Determine the (x, y) coordinate at the center of the cell enclosing the given text.  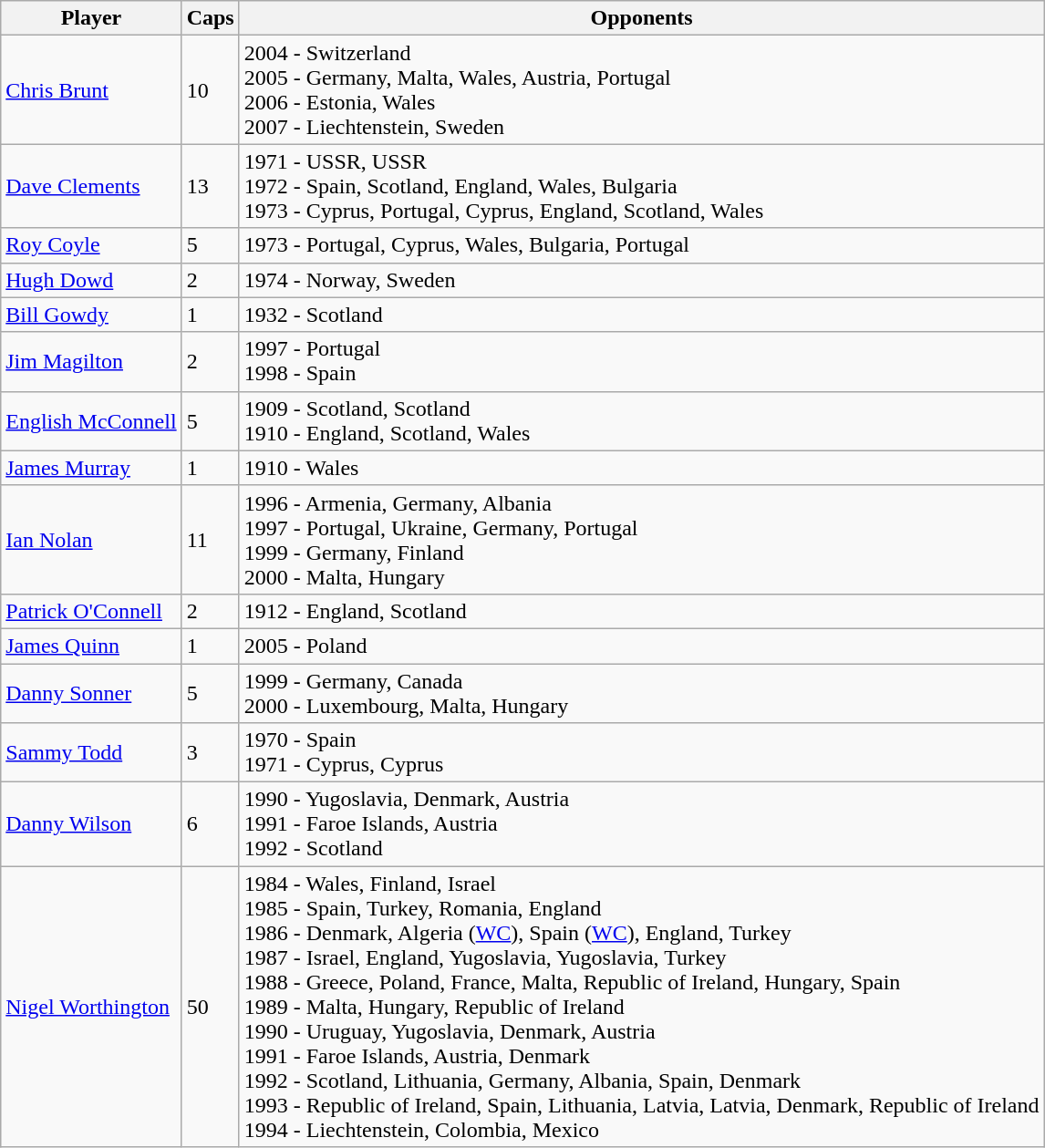
James Murray (91, 468)
13 (210, 186)
Danny Sonner (91, 693)
Opponents (642, 18)
50 (210, 1007)
1996 - Armenia, Germany, Albania1997 - Portugal, Ukraine, Germany, Portugal1999 - Germany, Finland2000 - Malta, Hungary (642, 540)
Danny Wilson (91, 824)
1909 - Scotland, Scotland1910 - England, Scotland, Wales (642, 421)
1971 - USSR, USSR1972 - Spain, Scotland, England, Wales, Bulgaria1973 - Cyprus, Portugal, Cyprus, England, Scotland, Wales (642, 186)
1990 - Yugoslavia, Denmark, Austria1991 - Faroe Islands, Austria1992 - Scotland (642, 824)
11 (210, 540)
2005 - Poland (642, 646)
Jim Magilton (91, 361)
Roy Coyle (91, 245)
English McConnell (91, 421)
James Quinn (91, 646)
Ian Nolan (91, 540)
Bill Gowdy (91, 315)
6 (210, 824)
1973 - Portugal, Cyprus, Wales, Bulgaria, Portugal (642, 245)
10 (210, 89)
1932 - Scotland (642, 315)
1999 - Germany, Canada2000 - Luxembourg, Malta, Hungary (642, 693)
1912 - England, Scotland (642, 611)
1974 - Norway, Sweden (642, 280)
Nigel Worthington (91, 1007)
Player (91, 18)
Hugh Dowd (91, 280)
2004 - Switzerland2005 - Germany, Malta, Wales, Austria, Portugal2006 - Estonia, Wales2007 - Liechtenstein, Sweden (642, 89)
1970 - Spain1971 - Cyprus, Cyprus (642, 753)
Sammy Todd (91, 753)
1997 - Portugal1998 - Spain (642, 361)
3 (210, 753)
1910 - Wales (642, 468)
Caps (210, 18)
Dave Clements (91, 186)
Patrick O'Connell (91, 611)
Chris Brunt (91, 89)
